Return the (x, y) coordinate for the center point of the cell that contains the specified text.  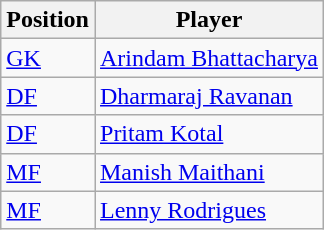
Pritam Kotal (208, 134)
Position (48, 20)
Player (208, 20)
Manish Maithani (208, 172)
Lenny Rodrigues (208, 210)
GK (48, 58)
Dharmaraj Ravanan (208, 96)
Arindam Bhattacharya (208, 58)
